Return the [x, y] coordinate for the center point of the cell that contains the specified text.  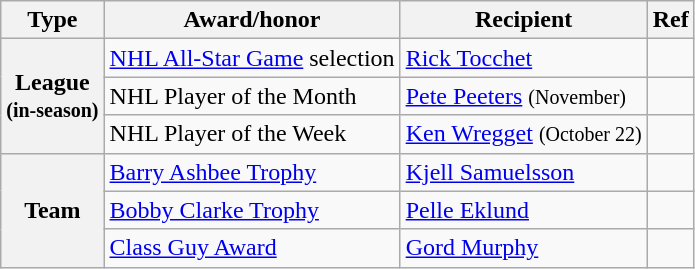
Pete Peeters (November) [524, 96]
Bobby Clarke Trophy [252, 210]
Type [52, 20]
League(in-season) [52, 96]
Ken Wregget (October 22) [524, 134]
Barry Ashbee Trophy [252, 172]
Pelle Eklund [524, 210]
Rick Tocchet [524, 58]
NHL Player of the Week [252, 134]
Gord Murphy [524, 248]
NHL All-Star Game selection [252, 58]
Ref [670, 20]
Award/honor [252, 20]
Class Guy Award [252, 248]
Recipient [524, 20]
NHL Player of the Month [252, 96]
Kjell Samuelsson [524, 172]
Team [52, 210]
